From the cell containing the given text, extract its center point as [X, Y] coordinate. 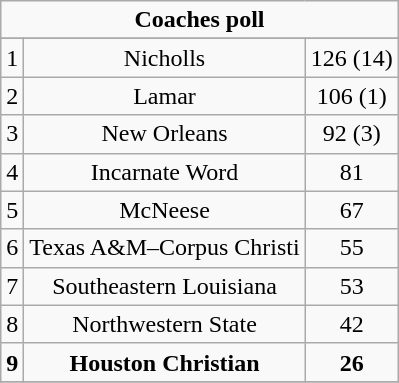
8 [12, 324]
Southeastern Louisiana [164, 286]
New Orleans [164, 134]
106 (1) [352, 96]
92 (3) [352, 134]
Nicholls [164, 58]
5 [12, 210]
42 [352, 324]
7 [12, 286]
Texas A&M–Corpus Christi [164, 248]
Houston Christian [164, 362]
Northwestern State [164, 324]
9 [12, 362]
Incarnate Word [164, 172]
4 [12, 172]
6 [12, 248]
55 [352, 248]
53 [352, 286]
Coaches poll [200, 20]
3 [12, 134]
126 (14) [352, 58]
Lamar [164, 96]
1 [12, 58]
2 [12, 96]
McNeese [164, 210]
81 [352, 172]
67 [352, 210]
26 [352, 362]
